Capture the cell that displays the provided text and extract its (x, y) central coordinate. 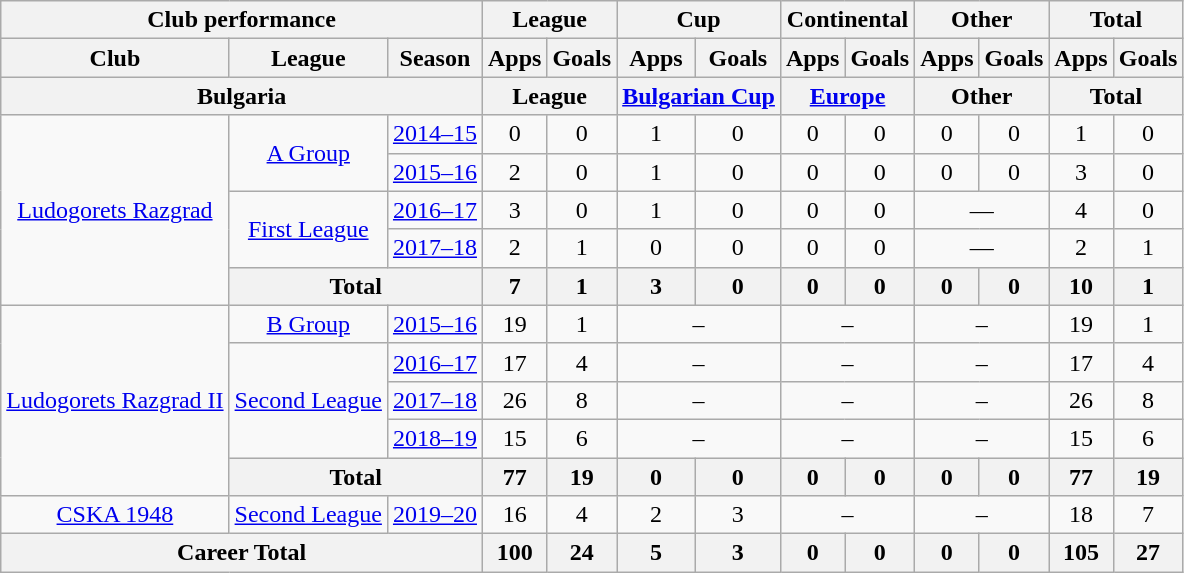
CSKA 1948 (115, 515)
Cup (699, 20)
Career Total (242, 553)
105 (1081, 553)
First League (308, 229)
Bulgarian Cup (699, 96)
A Group (308, 153)
100 (514, 553)
Ludogorets Razgrad (115, 210)
10 (1081, 286)
2019–20 (434, 515)
18 (1081, 515)
16 (514, 515)
Club performance (242, 20)
2014–15 (434, 134)
Europe (847, 96)
24 (582, 553)
Season (434, 58)
Club (115, 58)
Continental (847, 20)
5 (656, 553)
27 (1148, 553)
B Group (308, 324)
2018–19 (434, 438)
Ludogorets Razgrad II (115, 400)
Bulgaria (242, 96)
